Search for the cell housing the specified text and yield its [x, y] center coordinate. 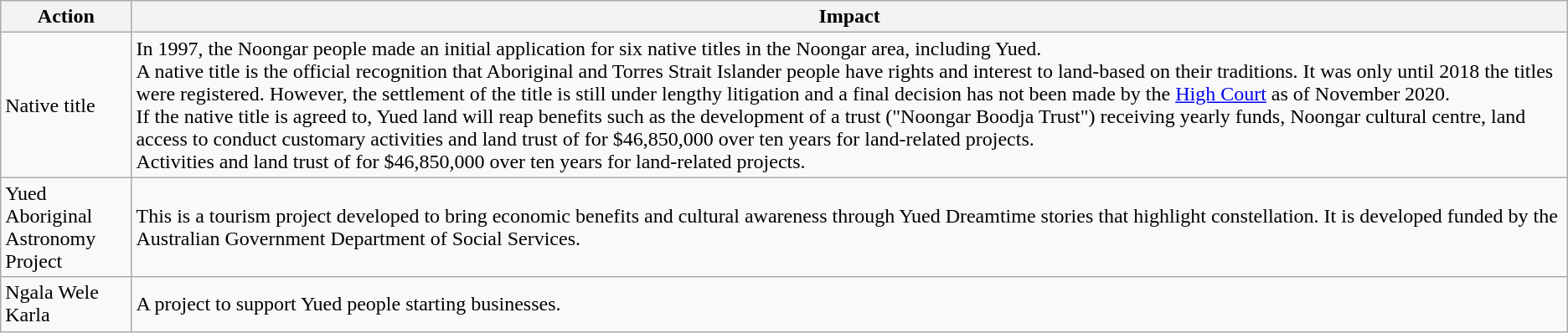
Ngala Wele Karla [66, 305]
Native title [66, 105]
Impact [849, 17]
A project to support Yued people starting businesses. [849, 305]
Action [66, 17]
Yued AboriginalAstronomy Project [66, 228]
